Locate the cell with the specified text and output its [X, Y] center coordinate. 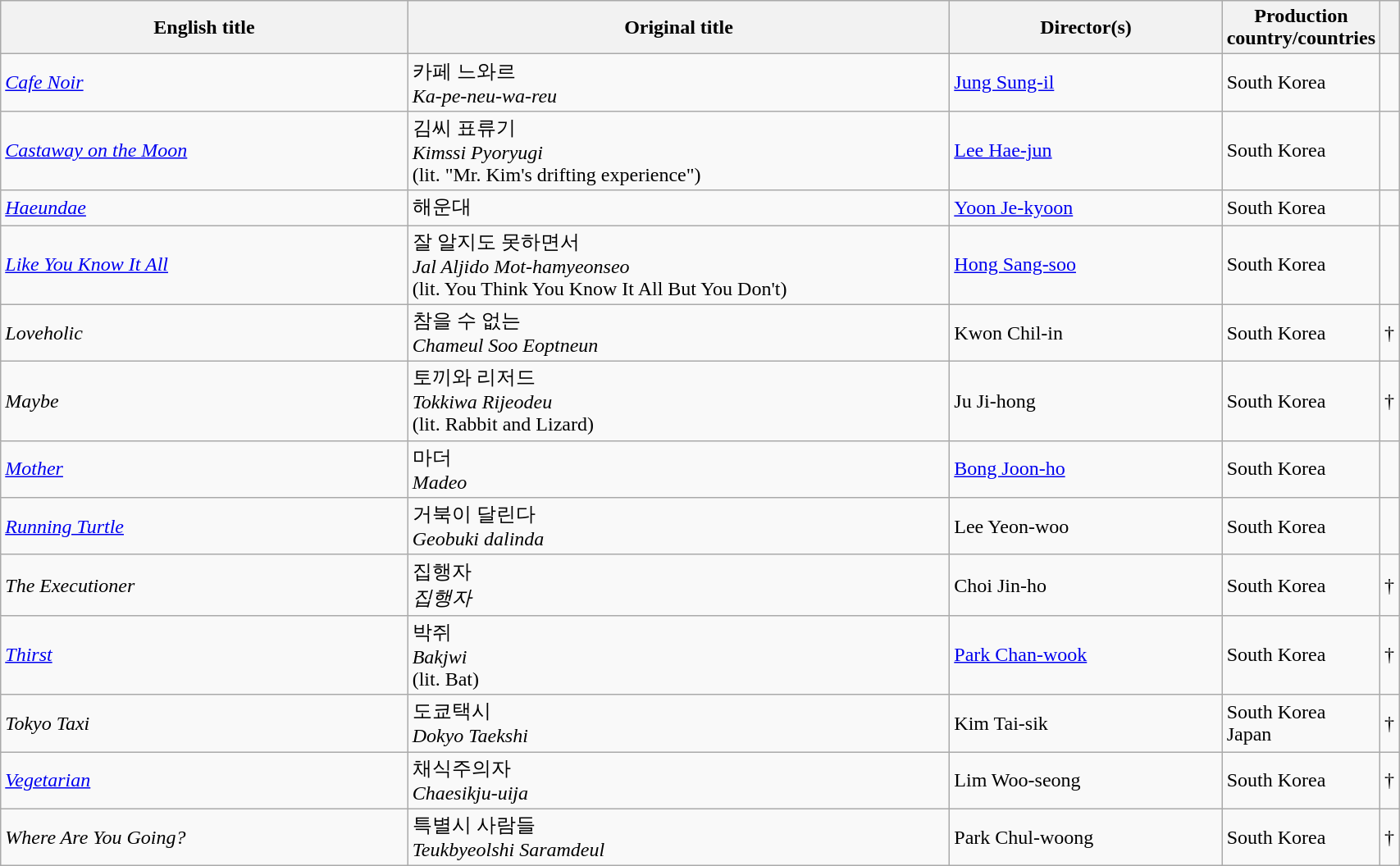
Director(s) [1086, 28]
South KoreaJapan [1301, 723]
마더Madeo [679, 469]
Hong Sang-soo [1086, 264]
Park Chan-wook [1086, 654]
Where Are You Going? [204, 837]
거북이 달린다Geobuki dalinda [679, 526]
카페 느와르Ka-pe-neu-wa-reu [679, 83]
Production country/countries [1301, 28]
Jung Sung-il [1086, 83]
집행자집행자 [679, 585]
Mother [204, 469]
특별시 사람들Teukbyeolshi Saramdeul [679, 837]
Loveholic [204, 333]
해운대 [679, 208]
Haeundae [204, 208]
도쿄택시Dokyo Taekshi [679, 723]
Like You Know It All [204, 264]
잘 알지도 못하면서Jal Aljido Mot-hamyeonseo(lit. You Think You Know It All But You Don't) [679, 264]
Lee Yeon-woo [1086, 526]
The Executioner [204, 585]
Park Chul-woong [1086, 837]
채식주의자Chaesikju-uija [679, 780]
Tokyo Taxi [204, 723]
Yoon Je-kyoon [1086, 208]
Lim Woo-seong [1086, 780]
Bong Joon-ho [1086, 469]
박쥐Bakjwi(lit. Bat) [679, 654]
Vegetarian [204, 780]
Castaway on the Moon [204, 151]
Maybe [204, 402]
Choi Jin-ho [1086, 585]
Lee Hae-jun [1086, 151]
Original title [679, 28]
Thirst [204, 654]
Running Turtle [204, 526]
토끼와 리저드Tokkiwa Rijeodeu(lit. Rabbit and Lizard) [679, 402]
Kwon Chil-in [1086, 333]
Ju Ji-hong [1086, 402]
김씨 표류기Kimssi Pyoryugi(lit. "Mr. Kim's drifting experience") [679, 151]
Kim Tai-sik [1086, 723]
참을 수 없는Chameul Soo Eoptneun [679, 333]
Cafe Noir [204, 83]
English title [204, 28]
